Output the (x, y) coordinate of the center of the cell containing the given text.  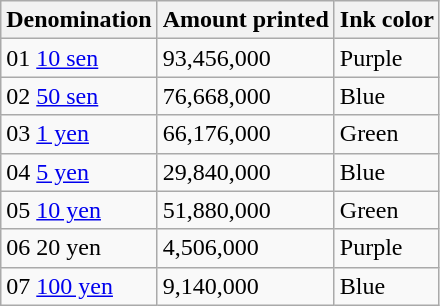
01 10 sen (79, 58)
Amount printed (246, 20)
76,668,000 (246, 96)
06 20 yen (79, 248)
51,880,000 (246, 210)
07 100 yen (79, 286)
93,456,000 (246, 58)
05 10 yen (79, 210)
02 50 sen (79, 96)
Denomination (79, 20)
03 1 yen (79, 134)
4,506,000 (246, 248)
Ink color (386, 20)
9,140,000 (246, 286)
66,176,000 (246, 134)
04 5 yen (79, 172)
29,840,000 (246, 172)
